Find where the given text appears and provide that cell's center as (X, Y) coordinate. 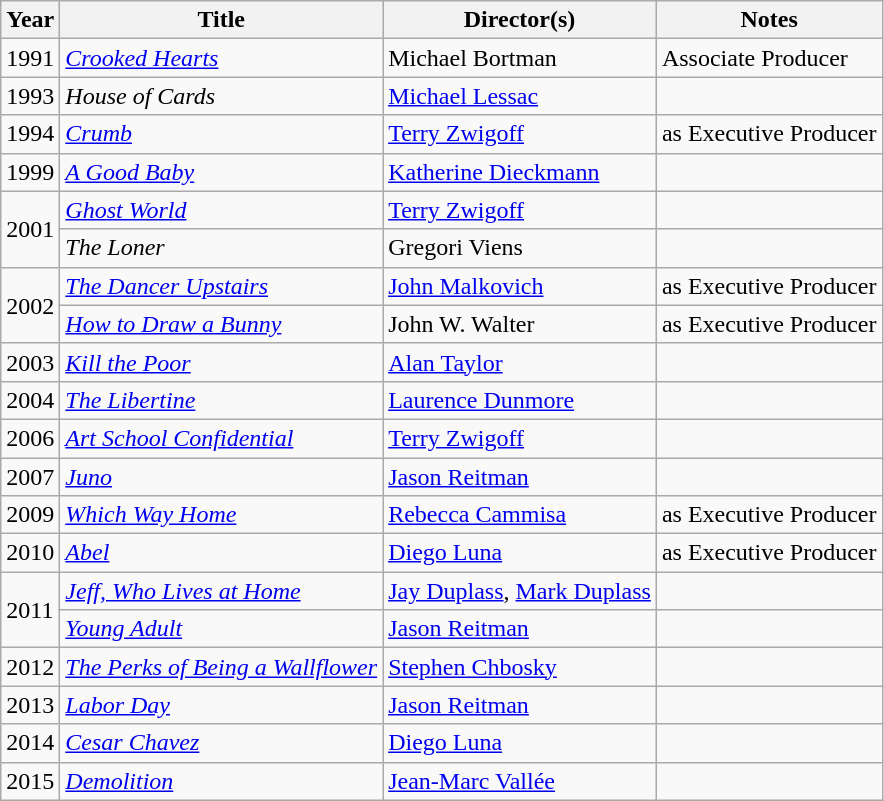
Katherine Dieckmann (520, 172)
A Good Baby (222, 172)
Associate Producer (769, 58)
2013 (30, 705)
Juno (222, 477)
1999 (30, 172)
Alan Taylor (520, 362)
Jeff, Who Lives at Home (222, 591)
2002 (30, 305)
House of Cards (222, 96)
Cesar Chavez (222, 743)
1994 (30, 134)
Year (30, 20)
Jay Duplass, Mark Duplass (520, 591)
The Libertine (222, 400)
Demolition (222, 781)
2015 (30, 781)
2014 (30, 743)
2003 (30, 362)
2001 (30, 229)
2010 (30, 553)
Labor Day (222, 705)
Rebecca Cammisa (520, 515)
Notes (769, 20)
Ghost World (222, 210)
The Loner (222, 248)
Jean-Marc Vallée (520, 781)
Michael Lessac (520, 96)
2004 (30, 400)
2007 (30, 477)
Title (222, 20)
How to Draw a Bunny (222, 324)
Abel (222, 553)
Director(s) (520, 20)
John Malkovich (520, 286)
John W. Walter (520, 324)
Stephen Chbosky (520, 667)
Kill the Poor (222, 362)
Gregori Viens (520, 248)
Michael Bortman (520, 58)
1993 (30, 96)
The Dancer Upstairs (222, 286)
Which Way Home (222, 515)
1991 (30, 58)
The Perks of Being a Wallflower (222, 667)
Crumb (222, 134)
2006 (30, 438)
2012 (30, 667)
2011 (30, 610)
Young Adult (222, 629)
Art School Confidential (222, 438)
Laurence Dunmore (520, 400)
Crooked Hearts (222, 58)
2009 (30, 515)
